Identify which cell holds the provided text, then report its (X, Y) central coordinate. 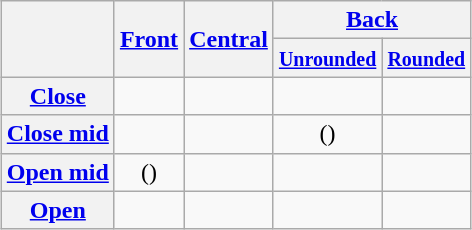
Close (58, 96)
Open mid (58, 172)
Unrounded (327, 58)
Open (58, 210)
Back (372, 20)
Front (148, 39)
Rounded (426, 58)
Central (229, 39)
Close mid (58, 134)
